Return the (X, Y) coordinate for the center point of the cell that contains the specified text.  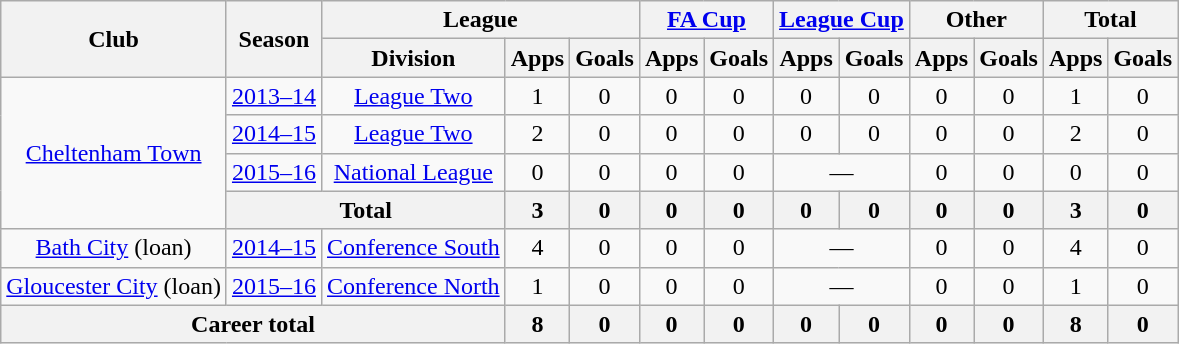
League Cup (842, 20)
Conference North (413, 286)
Gloucester City (loan) (114, 286)
Other (976, 20)
FA Cup (706, 20)
Conference South (413, 248)
Career total (253, 324)
2013–14 (274, 96)
National League (413, 172)
League (480, 20)
Bath City (loan) (114, 248)
Season (274, 39)
Cheltenham Town (114, 153)
Division (413, 58)
Club (114, 39)
